Locate the cell with the specified text and output its [x, y] center coordinate. 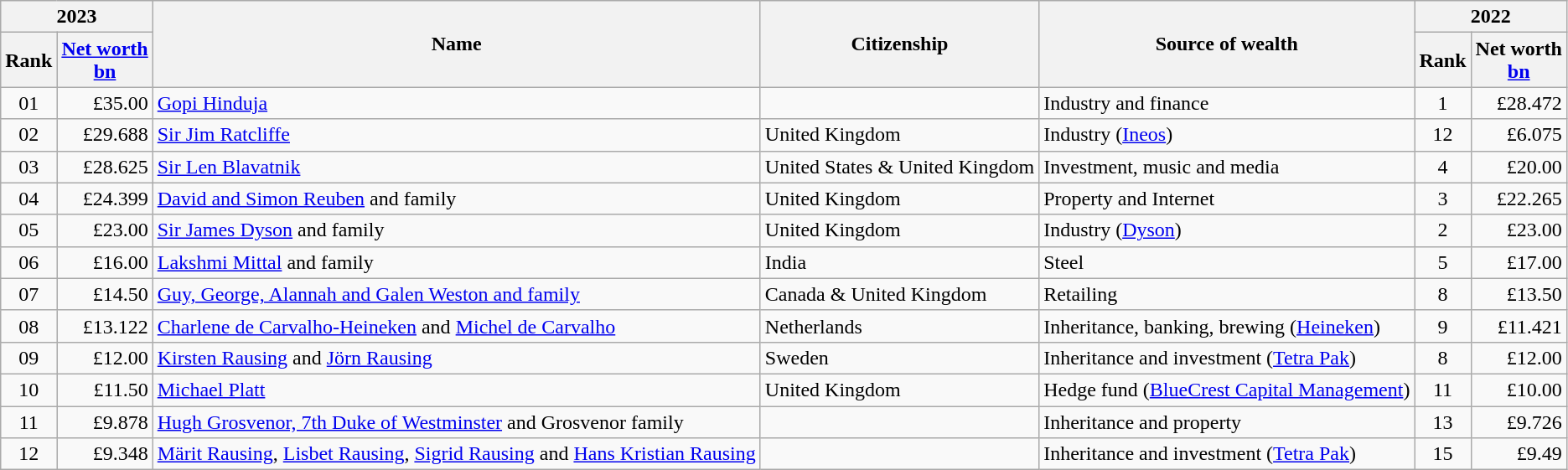
Sir Len Blavatnik [456, 167]
03 [28, 167]
Netherlands [899, 326]
David and Simon Reuben and family [456, 199]
Hedge fund (BlueCrest Capital Management) [1227, 390]
Steel [1227, 262]
2 [1443, 230]
Lakshmi Mittal and family [456, 262]
Canada & United Kingdom [899, 294]
Michael Platt [456, 390]
01 [28, 103]
£10.00 [1519, 390]
9 [1443, 326]
07 [28, 294]
05 [28, 230]
Citizenship [899, 44]
£9.878 [105, 421]
Sir Jim Ratcliffe [456, 135]
£13.50 [1519, 294]
Name [456, 44]
Sweden [899, 358]
£28.625 [105, 167]
09 [28, 358]
3 [1443, 199]
Source of wealth [1227, 44]
04 [28, 199]
Charlene de Carvalho-Heineken and Michel de Carvalho [456, 326]
2022 [1490, 17]
£20.00 [1519, 167]
£24.399 [105, 199]
£13.122 [105, 326]
10 [28, 390]
£35.00 [105, 103]
£28.472 [1519, 103]
£9.348 [105, 454]
Investment, music and media [1227, 167]
£29.688 [105, 135]
4 [1443, 167]
Industry and finance [1227, 103]
Inheritance and property [1227, 421]
£11.50 [105, 390]
Märit Rausing, Lisbet Rausing, Sigrid Rausing and Hans Kristian Rausing [456, 454]
Industry (Ineos) [1227, 135]
£17.00 [1519, 262]
India [899, 262]
06 [28, 262]
Inheritance, banking, brewing (Heineken) [1227, 326]
United States & United Kingdom [899, 167]
Kirsten Rausing and Jörn Rausing [456, 358]
£11.421 [1519, 326]
£6.075 [1519, 135]
Guy, George, Alannah and Galen Weston and family [456, 294]
£16.00 [105, 262]
1 [1443, 103]
Gopi Hinduja [456, 103]
2023 [77, 17]
Industry (Dyson) [1227, 230]
Retailing [1227, 294]
£9.726 [1519, 421]
£14.50 [105, 294]
15 [1443, 454]
13 [1443, 421]
08 [28, 326]
£22.265 [1519, 199]
02 [28, 135]
Sir James Dyson and family [456, 230]
Hugh Grosvenor, 7th Duke of Westminster and Grosvenor family [456, 421]
Property and Internet [1227, 199]
5 [1443, 262]
£9.49 [1519, 454]
